Return the (x, y) coordinate for the center point of the cell that contains the specified text.  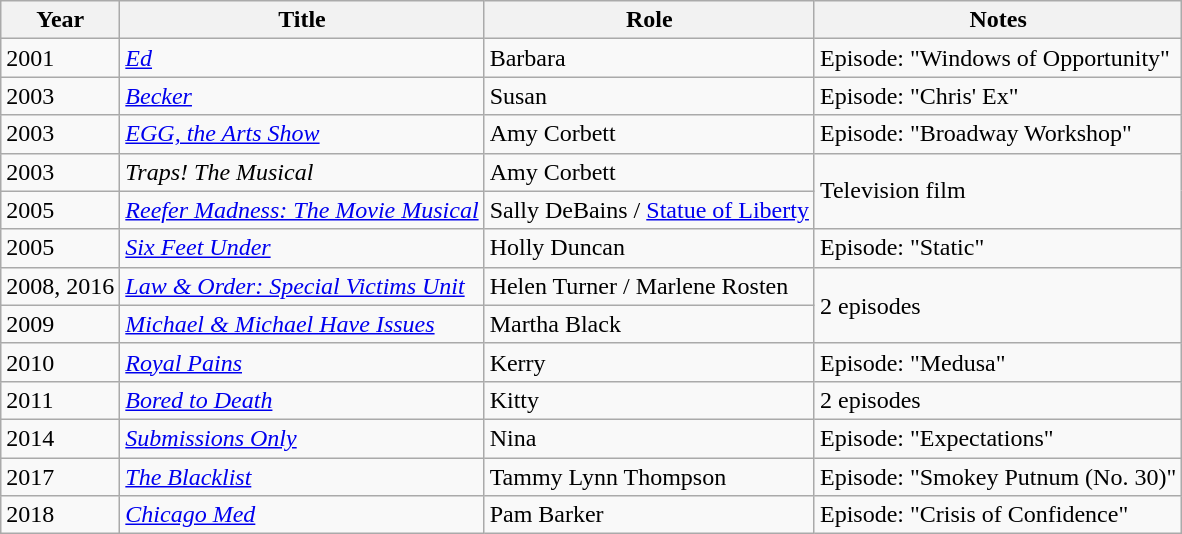
2018 (60, 515)
Six Feet Under (302, 248)
Episode: "Medusa" (998, 362)
EGG, the Arts Show (302, 134)
Law & Order: Special Victims Unit (302, 286)
Tammy Lynn Thompson (649, 477)
Title (302, 20)
2014 (60, 438)
Kitty (649, 400)
Chicago Med (302, 515)
Pam Barker (649, 515)
Episode: "Static" (998, 248)
2008, 2016 (60, 286)
Nina (649, 438)
Helen Turner / Marlene Rosten (649, 286)
2017 (60, 477)
Barbara (649, 58)
Notes (998, 20)
Royal Pains (302, 362)
2001 (60, 58)
Episode: "Smokey Putnum (No. 30)" (998, 477)
Bored to Death (302, 400)
Becker (302, 96)
Susan (649, 96)
Traps! The Musical (302, 172)
Kerry (649, 362)
Ed (302, 58)
Episode: "Crisis of Confidence" (998, 515)
Year (60, 20)
Holly Duncan (649, 248)
Reefer Madness: The Movie Musical (302, 210)
Television film (998, 191)
The Blacklist (302, 477)
Role (649, 20)
Episode: "Broadway Workshop" (998, 134)
2009 (60, 324)
Episode: "Expectations" (998, 438)
Martha Black (649, 324)
Episode: "Windows of Opportunity" (998, 58)
Michael & Michael Have Issues (302, 324)
2010 (60, 362)
Submissions Only (302, 438)
Sally DeBains / Statue of Liberty (649, 210)
Episode: "Chris' Ex" (998, 96)
2011 (60, 400)
